Find where the given text appears and provide that cell's center as [X, Y] coordinate. 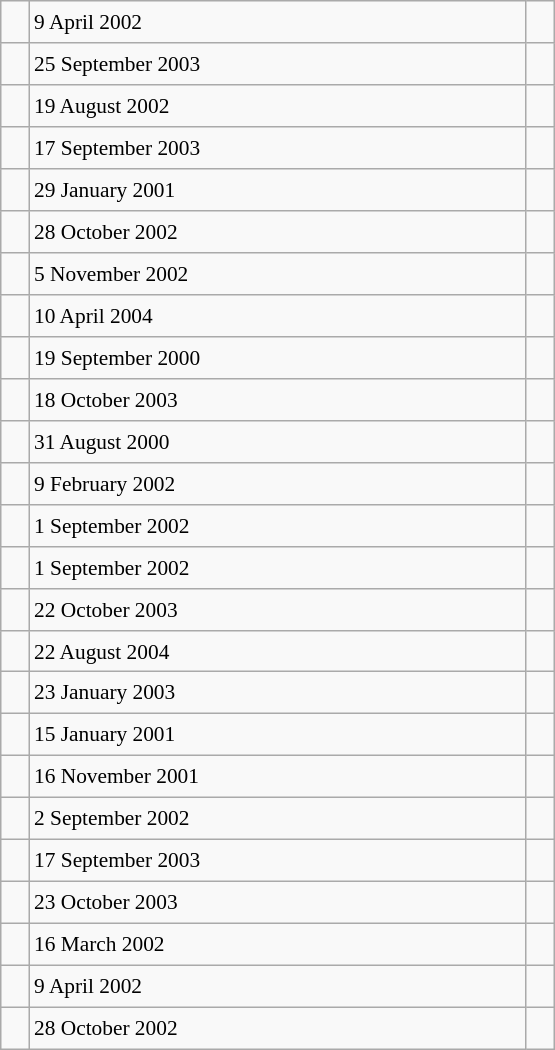
23 October 2003 [278, 903]
10 April 2004 [278, 316]
31 August 2000 [278, 441]
5 November 2002 [278, 274]
29 January 2001 [278, 190]
16 November 2001 [278, 777]
25 September 2003 [278, 64]
22 October 2003 [278, 609]
15 January 2001 [278, 735]
18 October 2003 [278, 399]
19 August 2002 [278, 106]
2 September 2002 [278, 819]
23 January 2003 [278, 693]
16 March 2002 [278, 945]
19 September 2000 [278, 358]
9 February 2002 [278, 483]
22 August 2004 [278, 651]
